Extract the [x, y] coordinate from the center of the cell holding the provided text.  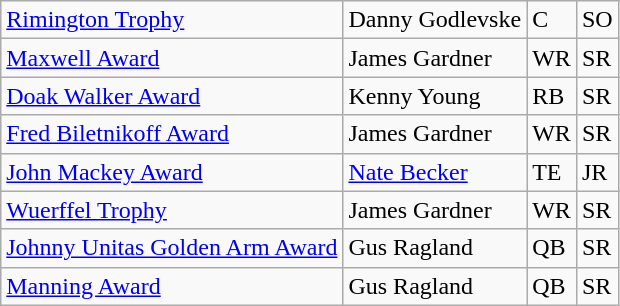
Doak Walker Award [172, 96]
SO [597, 20]
Johnny Unitas Golden Arm Award [172, 248]
Fred Biletnikoff Award [172, 134]
Danny Godlevske [435, 20]
Nate Becker [435, 172]
JR [597, 172]
Rimington Trophy [172, 20]
Kenny Young [435, 96]
John Mackey Award [172, 172]
TE [552, 172]
Wuerffel Trophy [172, 210]
Manning Award [172, 286]
C [552, 20]
RB [552, 96]
Maxwell Award [172, 58]
